Determine the (x, y) coordinate at the center of the cell enclosing the given text.  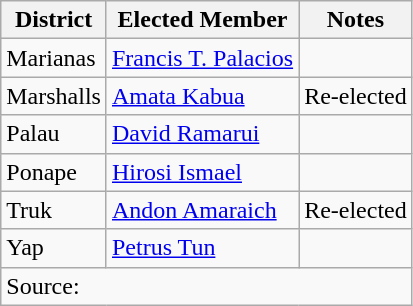
Amata Kabua (202, 96)
Notes (356, 20)
Andon Amaraich (202, 210)
Francis T. Palacios (202, 58)
Palau (54, 134)
Petrus Tun (202, 248)
Elected Member (202, 20)
Yap (54, 248)
District (54, 20)
Ponape (54, 172)
Truk (54, 210)
Hirosi Ismael (202, 172)
Source: (207, 286)
Marianas (54, 58)
David Ramarui (202, 134)
Marshalls (54, 96)
